Find where the given text appears and provide that cell's center as [X, Y] coordinate. 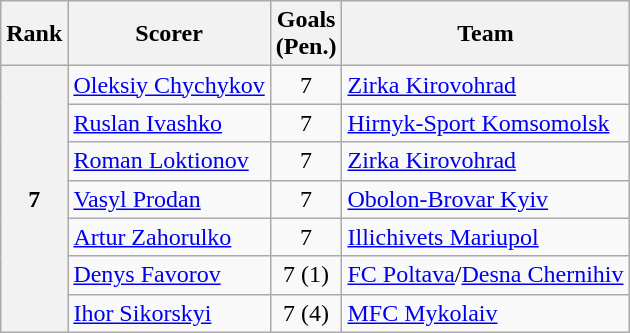
Hirnyk-Sport Komsomolsk [486, 123]
Ruslan Ivashko [169, 123]
Ihor Sikorskyi [169, 313]
Artur Zahorulko [169, 237]
Team [486, 34]
Vasyl Prodan [169, 199]
Goals(Pen.) [306, 34]
7 (1) [306, 275]
Oleksiy Chychykov [169, 85]
7 (4) [306, 313]
Rank [34, 34]
Obolon-Brovar Kyiv [486, 199]
Roman Loktionov [169, 161]
FC Poltava/Desna Chernihiv [486, 275]
MFC Mykolaiv [486, 313]
Illichivets Mariupol [486, 237]
Scorer [169, 34]
Denys Favorov [169, 275]
